Return the [x, y] coordinate for the center point of the cell that contains the specified text.  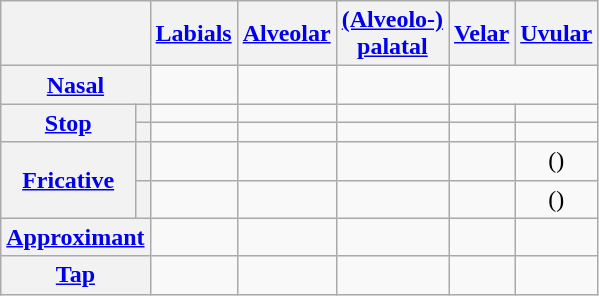
Approximant [76, 237]
Velar [482, 34]
(Alveolo-)palatal [392, 34]
Alveolar [286, 34]
Nasal [76, 85]
Labials [194, 34]
Uvular [556, 34]
Fricative [68, 180]
Tap [76, 275]
Stop [68, 123]
